Pinpoint the cell where the given text exists, returning its [x, y] midpoint coordinate. 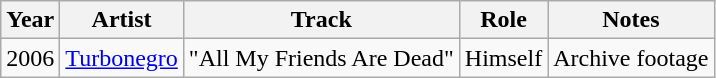
2006 [30, 58]
Turbonegro [122, 58]
Himself [503, 58]
"All My Friends Are Dead" [321, 58]
Artist [122, 20]
Role [503, 20]
Track [321, 20]
Archive footage [631, 58]
Notes [631, 20]
Year [30, 20]
